Pinpoint the cell where the given text exists, returning its (x, y) midpoint coordinate. 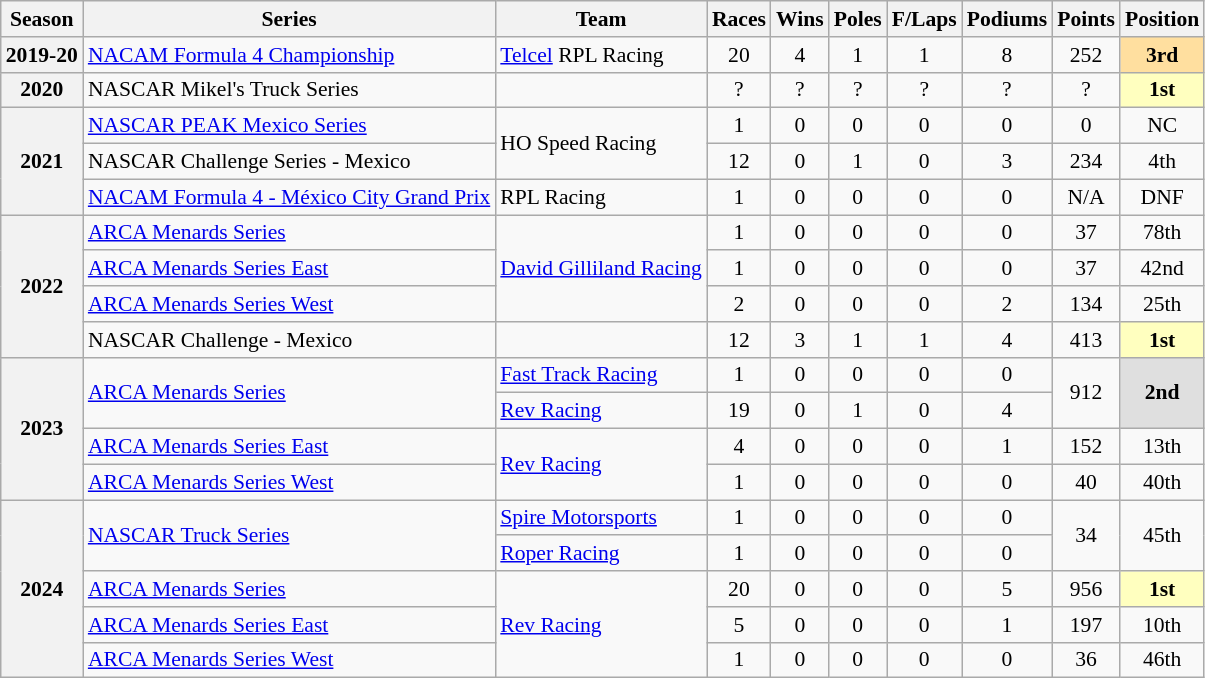
134 (1086, 304)
N/A (1086, 197)
Wins (800, 19)
36 (1086, 660)
Position (1162, 19)
46th (1162, 660)
197 (1086, 625)
40th (1162, 482)
Series (289, 19)
413 (1086, 340)
2019-20 (42, 55)
Roper Racing (601, 554)
NASCAR Mikel's Truck Series (289, 90)
40 (1086, 482)
45th (1162, 536)
2020 (42, 90)
2nd (1162, 392)
252 (1086, 55)
Season (42, 19)
Points (1086, 19)
Fast Track Racing (601, 375)
2021 (42, 162)
912 (1086, 392)
Telcel RPL Racing (601, 55)
78th (1162, 233)
NASCAR Challenge Series - Mexico (289, 162)
956 (1086, 589)
NASCAR Challenge - Mexico (289, 340)
Podiums (1008, 19)
HO Speed Racing (601, 144)
DNF (1162, 197)
13th (1162, 447)
19 (739, 411)
2022 (42, 286)
10th (1162, 625)
2024 (42, 589)
4th (1162, 162)
8 (1008, 55)
NASCAR Truck Series (289, 536)
NC (1162, 126)
234 (1086, 162)
RPL Racing (601, 197)
David Gilliland Racing (601, 268)
25th (1162, 304)
2023 (42, 428)
42nd (1162, 269)
Spire Motorsports (601, 518)
Poles (858, 19)
NASCAR PEAK Mexico Series (289, 126)
34 (1086, 536)
Races (739, 19)
F/Laps (924, 19)
Team (601, 19)
3rd (1162, 55)
152 (1086, 447)
NACAM Formula 4 Championship (289, 55)
NACAM Formula 4 - México City Grand Prix (289, 197)
